Locate the cell with the specified text and output its (x, y) center coordinate. 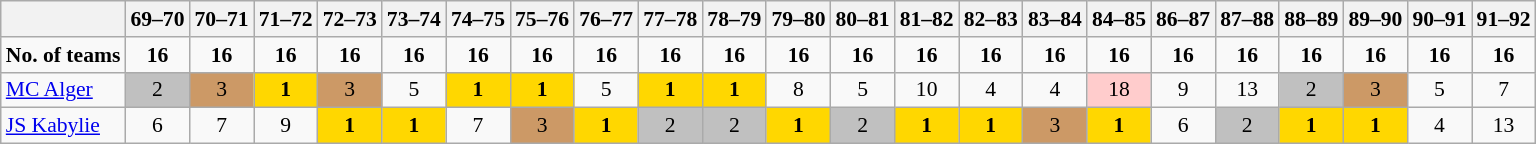
72–73 (350, 19)
88–89 (1311, 19)
8 (798, 90)
81–82 (927, 19)
73–74 (414, 19)
80–81 (863, 19)
70–71 (221, 19)
83–84 (1055, 19)
89–90 (1375, 19)
JS Kabylie (64, 126)
76–77 (606, 19)
71–72 (286, 19)
79–80 (798, 19)
75–76 (542, 19)
84–85 (1119, 19)
MC Alger (64, 90)
No. of teams (64, 55)
78–79 (734, 19)
77–78 (670, 19)
90–91 (1439, 19)
74–75 (478, 19)
86–87 (1183, 19)
69–70 (157, 19)
82–83 (991, 19)
10 (927, 90)
87–88 (1247, 19)
91–92 (1504, 19)
18 (1119, 90)
